From the cell containing the given text, extract its center point as (x, y) coordinate. 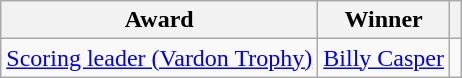
Scoring leader (Vardon Trophy) (160, 58)
Billy Casper (384, 58)
Award (160, 20)
Winner (384, 20)
